From the cell containing the given text, extract its center point as (x, y) coordinate. 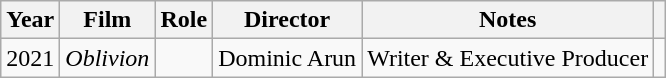
Role (184, 20)
Notes (508, 20)
Film (108, 20)
Writer & Executive Producer (508, 58)
Year (30, 20)
Dominic Arun (288, 58)
2021 (30, 58)
Oblivion (108, 58)
Director (288, 20)
